Identify which cell holds the provided text, then report its [X, Y] central coordinate. 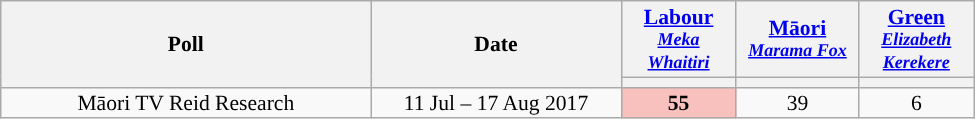
LabourMeka Whaitiri [678, 39]
MāoriMarama Fox [798, 39]
Date [496, 44]
11 Jul – 17 Aug 2017 [496, 102]
6 [916, 102]
GreenElizabeth Kerekere [916, 39]
Poll [186, 44]
Māori TV Reid Research [186, 102]
39 [798, 102]
55 [678, 102]
